Detect which cell encompasses the target text, then output its (x, y) center coordinate. 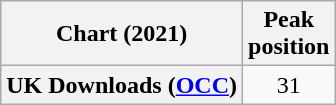
Peakposition (289, 34)
UK Downloads (OCC) (122, 85)
Chart (2021) (122, 34)
31 (289, 85)
